Pinpoint the cell where the given text exists, returning its (X, Y) midpoint coordinate. 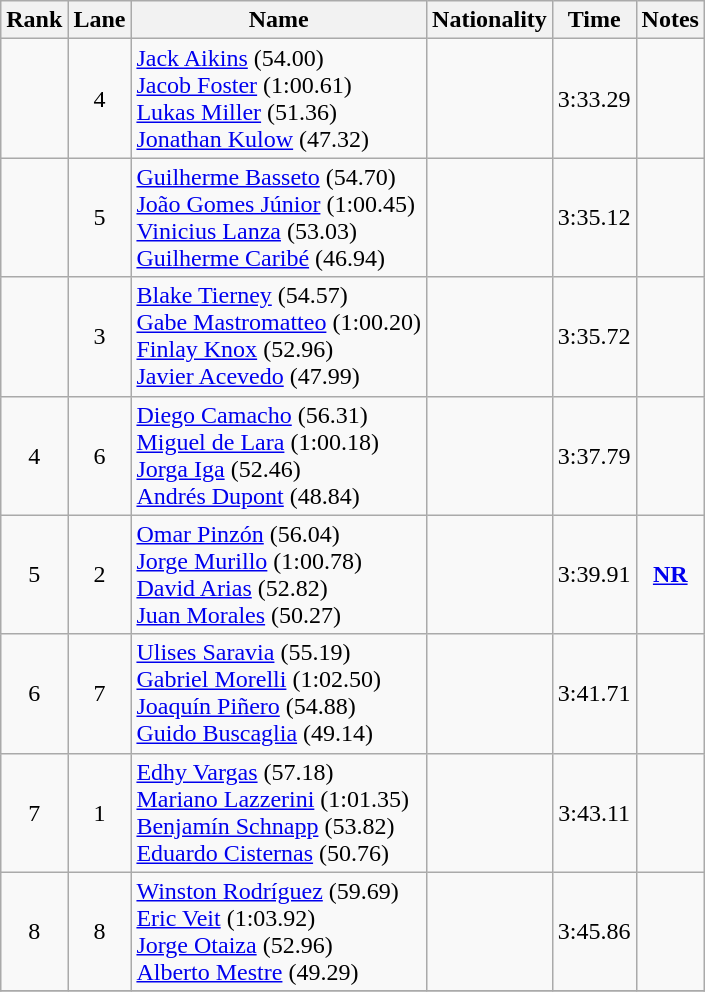
3:43.11 (594, 812)
3:35.12 (594, 218)
Name (279, 20)
Notes (670, 20)
3 (100, 336)
Jack Aikins (54.00)Jacob Foster (1:00.61)Lukas Miller (51.36)Jonathan Kulow (47.32) (279, 98)
Blake Tierney (54.57)Gabe Mastromatteo (1:00.20)Finlay Knox (52.96)Javier Acevedo (47.99) (279, 336)
Diego Camacho (56.31)Miguel de Lara (1:00.18)Jorga Iga (52.46)Andrés Dupont (48.84) (279, 456)
Omar Pinzón (56.04)Jorge Murillo (1:00.78)David Arias (52.82)Juan Morales (50.27) (279, 574)
3:37.79 (594, 456)
Ulises Saravia (55.19)Gabriel Morelli (1:02.50)Joaquín Piñero (54.88)Guido Buscaglia (49.14) (279, 694)
Lane (100, 20)
3:45.86 (594, 932)
3:33.29 (594, 98)
1 (100, 812)
3:39.91 (594, 574)
Rank (34, 20)
3:35.72 (594, 336)
3:41.71 (594, 694)
NR (670, 574)
Edhy Vargas (57.18)Mariano Lazzerini (1:01.35)Benjamín Schnapp (53.82)Eduardo Cisternas (50.76) (279, 812)
Winston Rodríguez (59.69)Eric Veit (1:03.92)Jorge Otaiza (52.96)Alberto Mestre (49.29) (279, 932)
Nationality (490, 20)
2 (100, 574)
Guilherme Basseto (54.70)João Gomes Júnior (1:00.45)Vinicius Lanza (53.03)Guilherme Caribé (46.94) (279, 218)
Time (594, 20)
